Output the (x, y) coordinate of the center of the cell containing the given text.  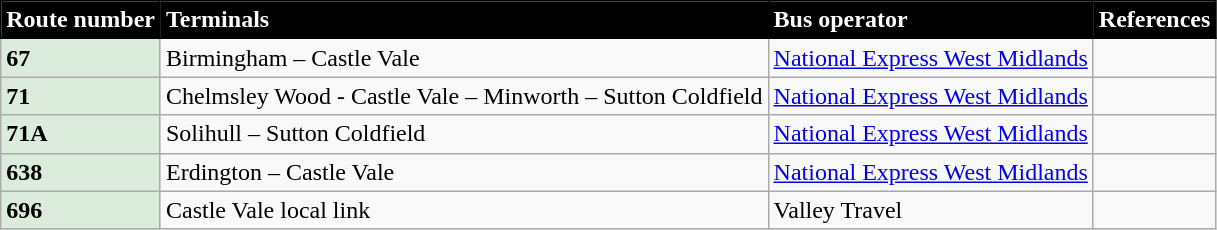
References (1154, 20)
Bus operator (930, 20)
Terminals (464, 20)
696 (81, 210)
Birmingham – Castle Vale (464, 58)
Erdington – Castle Vale (464, 172)
Chelmsley Wood - Castle Vale – Minworth – Sutton Coldfield (464, 96)
638 (81, 172)
Route number (81, 20)
71A (81, 134)
Solihull – Sutton Coldfield (464, 134)
67 (81, 58)
71 (81, 96)
Valley Travel (930, 210)
Castle Vale local link (464, 210)
